Provide the (X, Y) coordinate of the cell's center where the given text is located.  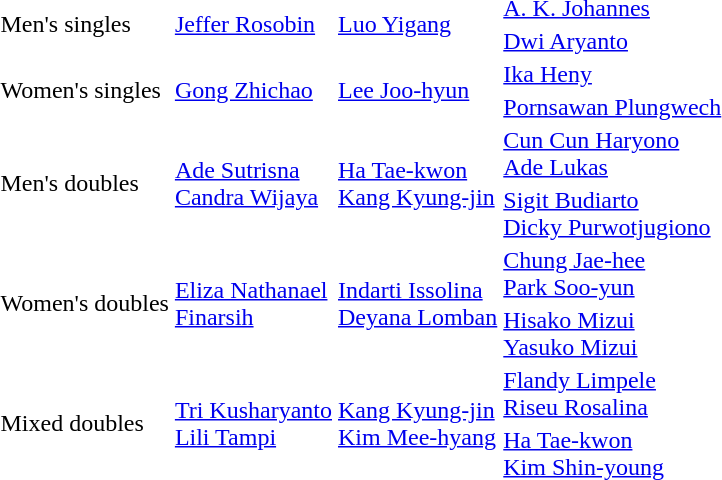
Lee Joo-hyun (417, 90)
Indarti Issolina Deyana Lomban (417, 304)
Ha Tae-kwon Kang Kyung-jin (417, 184)
Ade Sutrisna Candra Wijaya (253, 184)
Eliza Nathanael Finarsih (253, 304)
Gong Zhichao (253, 90)
